Detect which cell encompasses the target text, then output its [X, Y] center coordinate. 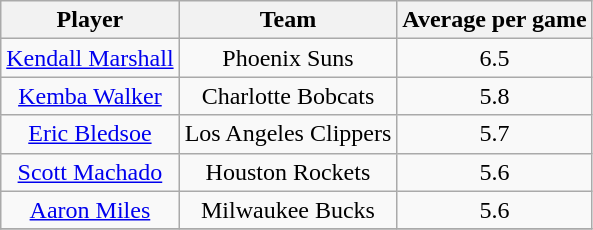
5.7 [494, 134]
Eric Bledsoe [90, 134]
Kemba Walker [90, 96]
Charlotte Bobcats [288, 96]
Milwaukee Bucks [288, 210]
5.8 [494, 96]
Houston Rockets [288, 172]
6.5 [494, 58]
Los Angeles Clippers [288, 134]
Phoenix Suns [288, 58]
Team [288, 20]
Player [90, 20]
Average per game [494, 20]
Kendall Marshall [90, 58]
Aaron Miles [90, 210]
Scott Machado [90, 172]
